Return [x, y] of the center of cell containing provided text 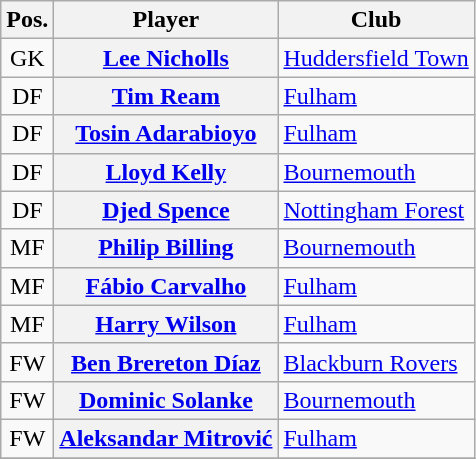
Tosin Adarabioyo [166, 134]
Lee Nicholls [166, 58]
Fábio Carvalho [166, 286]
Dominic Solanke [166, 400]
Harry Wilson [166, 324]
Lloyd Kelly [166, 172]
Huddersfield Town [376, 58]
Djed Spence [166, 210]
Tim Ream [166, 96]
Club [376, 20]
Player [166, 20]
GK [28, 58]
Aleksandar Mitrović [166, 438]
Nottingham Forest [376, 210]
Pos. [28, 20]
Blackburn Rovers [376, 362]
Ben Brereton Díaz [166, 362]
Philip Billing [166, 248]
